Provide the [x, y] coordinate of the cell's center where the given text is located.  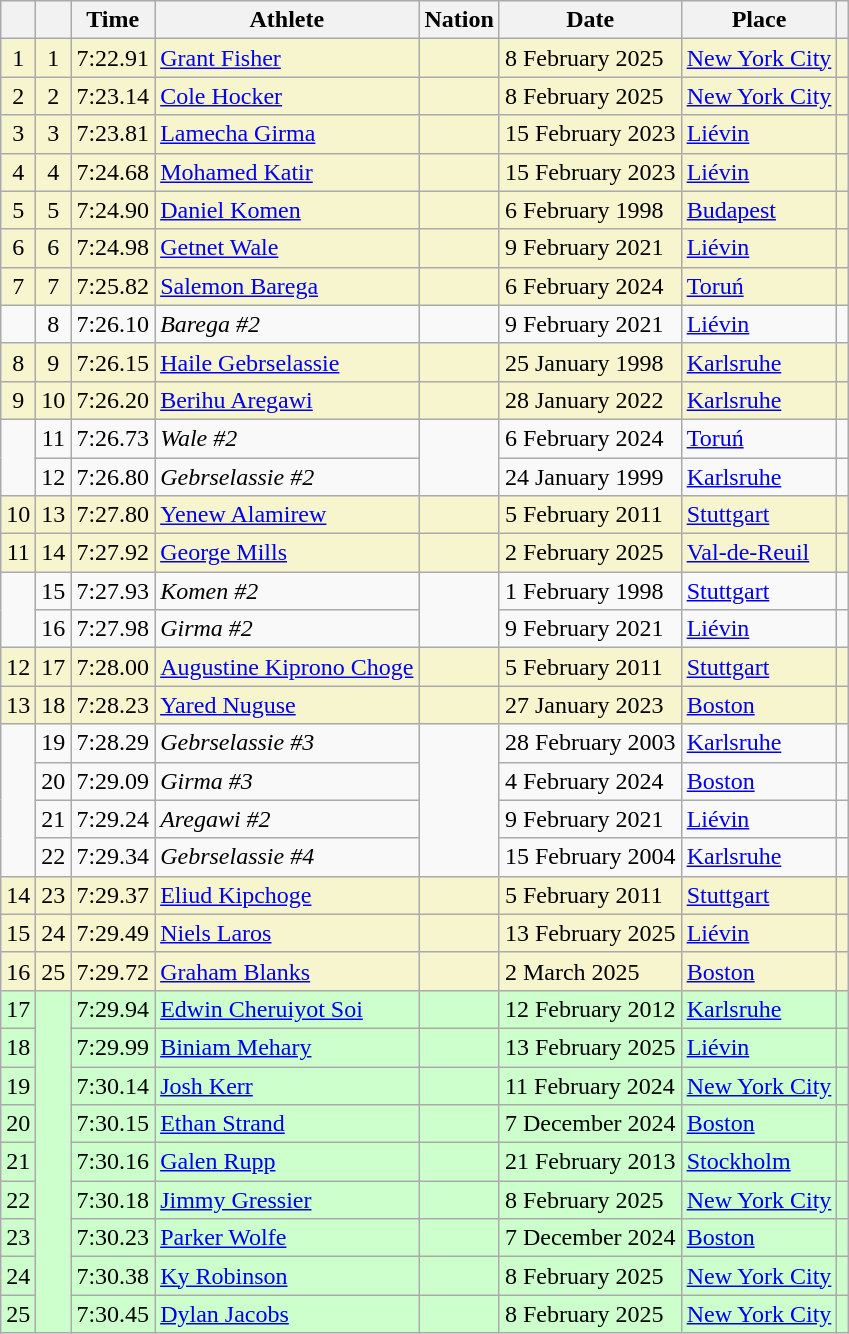
Stockholm [759, 1162]
7:30.15 [113, 1124]
7:29.24 [113, 819]
7:25.82 [113, 286]
Yenew Alamirew [287, 515]
28 February 2003 [590, 743]
Mohamed Katir [287, 172]
Yared Nuguse [287, 705]
21 February 2013 [590, 1162]
7:24.68 [113, 172]
7:29.94 [113, 1009]
28 January 2022 [590, 400]
Gebrselassie #4 [287, 857]
Val-de-Reuil [759, 553]
7:30.18 [113, 1200]
Getnet Wale [287, 248]
Budapest [759, 210]
Berihu Aregawi [287, 400]
Edwin Cheruiyot Soi [287, 1009]
2 March 2025 [590, 971]
6 February 1998 [590, 210]
15 February 2004 [590, 857]
Parker Wolfe [287, 1238]
7:26.73 [113, 438]
Haile Gebrselassie [287, 362]
Galen Rupp [287, 1162]
Biniam Mehary [287, 1047]
7:29.72 [113, 971]
25 January 1998 [590, 362]
7:29.37 [113, 895]
7:28.00 [113, 667]
7:29.49 [113, 933]
Augustine Kiprono Choge [287, 667]
7:30.16 [113, 1162]
4 February 2024 [590, 781]
Ky Robinson [287, 1276]
7:27.98 [113, 629]
7:27.93 [113, 591]
Cole Hocker [287, 96]
Graham Blanks [287, 971]
Josh Kerr [287, 1085]
7:29.34 [113, 857]
Jimmy Gressier [287, 1200]
2 February 2025 [590, 553]
Nation [459, 20]
7:24.98 [113, 248]
Barega #2 [287, 324]
Eliud Kipchoge [287, 895]
7:22.91 [113, 58]
Grant Fisher [287, 58]
Girma #2 [287, 629]
7:27.92 [113, 553]
7:26.20 [113, 400]
Girma #3 [287, 781]
7:26.15 [113, 362]
12 February 2012 [590, 1009]
Komen #2 [287, 591]
Gebrselassie #2 [287, 477]
7:30.23 [113, 1238]
Daniel Komen [287, 210]
Athlete [287, 20]
7:26.10 [113, 324]
27 January 2023 [590, 705]
7:28.23 [113, 705]
24 January 1999 [590, 477]
7:30.45 [113, 1314]
7:26.80 [113, 477]
Dylan Jacobs [287, 1314]
Lamecha Girma [287, 134]
11 February 2024 [590, 1085]
7:30.14 [113, 1085]
7:29.99 [113, 1047]
7:28.29 [113, 743]
Ethan Strand [287, 1124]
Time [113, 20]
7:30.38 [113, 1276]
7:23.81 [113, 134]
Wale #2 [287, 438]
7:23.14 [113, 96]
Place [759, 20]
1 February 1998 [590, 591]
7:29.09 [113, 781]
7:24.90 [113, 210]
Salemon Barega [287, 286]
Gebrselassie #3 [287, 743]
Date [590, 20]
Niels Laros [287, 933]
Aregawi #2 [287, 819]
George Mills [287, 553]
7:27.80 [113, 515]
